Locate the cell with the specified text and output its [X, Y] center coordinate. 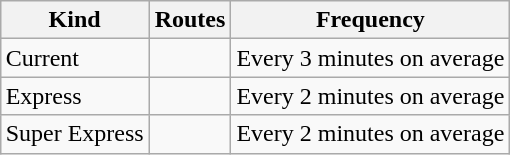
Frequency [370, 20]
Routes [190, 20]
Kind [74, 20]
Every 3 minutes on average [370, 58]
Express [74, 96]
Current [74, 58]
Super Express [74, 134]
